For the text-containing cell, return its midpoint in (X, Y) coordinate format. 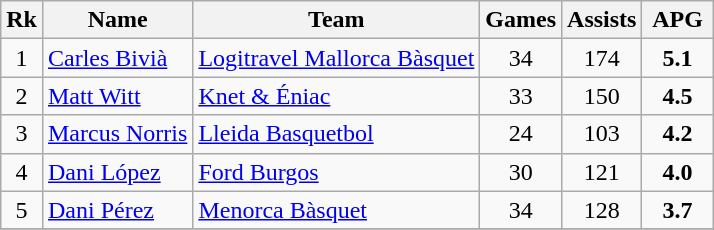
2 (22, 96)
1 (22, 58)
121 (602, 172)
5.1 (678, 58)
5 (22, 210)
Assists (602, 20)
3.7 (678, 210)
30 (521, 172)
Menorca Bàsquet (336, 210)
Matt Witt (117, 96)
APG (678, 20)
Carles Bivià (117, 58)
Marcus Norris (117, 134)
4.2 (678, 134)
Games (521, 20)
174 (602, 58)
33 (521, 96)
Name (117, 20)
Rk (22, 20)
3 (22, 134)
150 (602, 96)
4 (22, 172)
Knet & Éniac (336, 96)
128 (602, 210)
Team (336, 20)
103 (602, 134)
Dani Pérez (117, 210)
Logitravel Mallorca Bàsquet (336, 58)
Lleida Basquetbol (336, 134)
4.0 (678, 172)
Ford Burgos (336, 172)
Dani López (117, 172)
4.5 (678, 96)
24 (521, 134)
